From the cell containing the given text, extract its center point as [X, Y] coordinate. 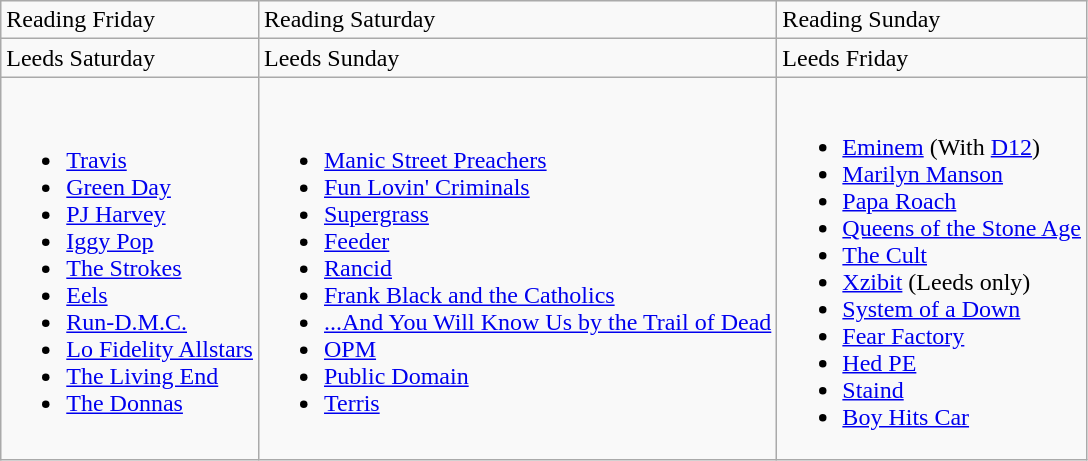
Reading Saturday [517, 20]
Reading Friday [130, 20]
Leeds Sunday [517, 58]
Leeds Friday [932, 58]
TravisGreen DayPJ HarveyIggy PopThe StrokesEelsRun-D.M.C.Lo Fidelity AllstarsThe Living EndThe Donnas [130, 268]
Reading Sunday [932, 20]
Leeds Saturday [130, 58]
Eminem (With D12)Marilyn MansonPapa RoachQueens of the Stone AgeThe CultXzibit (Leeds only)System of a DownFear FactoryHed PEStaindBoy Hits Car [932, 268]
